Capture the cell that displays the provided text and extract its (X, Y) central coordinate. 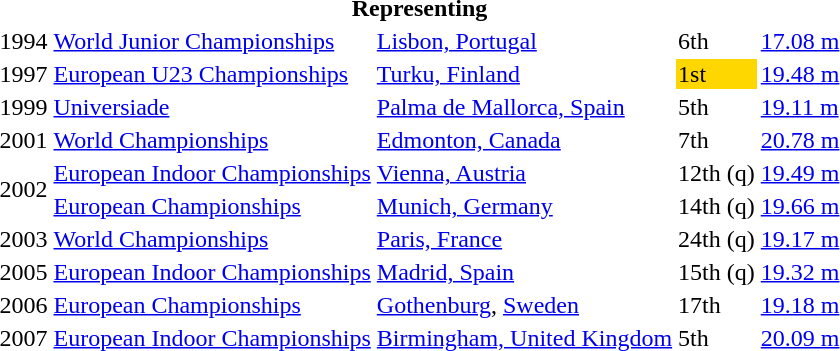
Madrid, Spain (524, 272)
24th (q) (717, 239)
12th (q) (717, 173)
Gothenburg, Sweden (524, 305)
Universiade (212, 107)
Lisbon, Portugal (524, 41)
5th (717, 107)
7th (717, 140)
Edmonton, Canada (524, 140)
1st (717, 74)
Vienna, Austria (524, 173)
Palma de Mallorca, Spain (524, 107)
Munich, Germany (524, 206)
European U23 Championships (212, 74)
14th (q) (717, 206)
Turku, Finland (524, 74)
15th (q) (717, 272)
17th (717, 305)
6th (717, 41)
Paris, France (524, 239)
World Junior Championships (212, 41)
